Identify which cell holds the provided text, then report its (x, y) central coordinate. 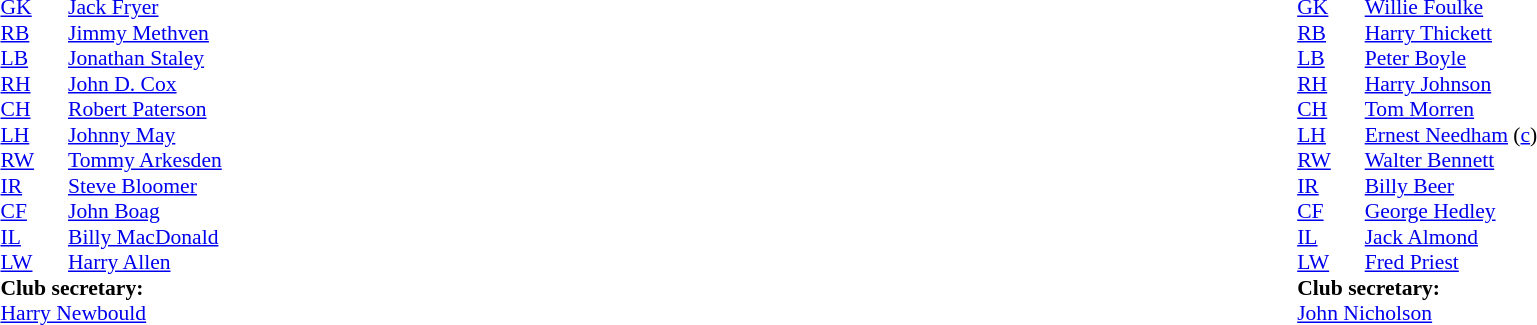
John D. Cox (145, 84)
John Boag (145, 211)
Harry Allen (145, 263)
Jimmy Methven (145, 33)
Steve Bloomer (145, 186)
Robert Paterson (145, 109)
Jonathan Staley (145, 59)
Billy MacDonald (145, 237)
Johnny May (145, 135)
Tommy Arkesden (145, 161)
